For the text-containing cell, return its midpoint in [X, Y] coordinate format. 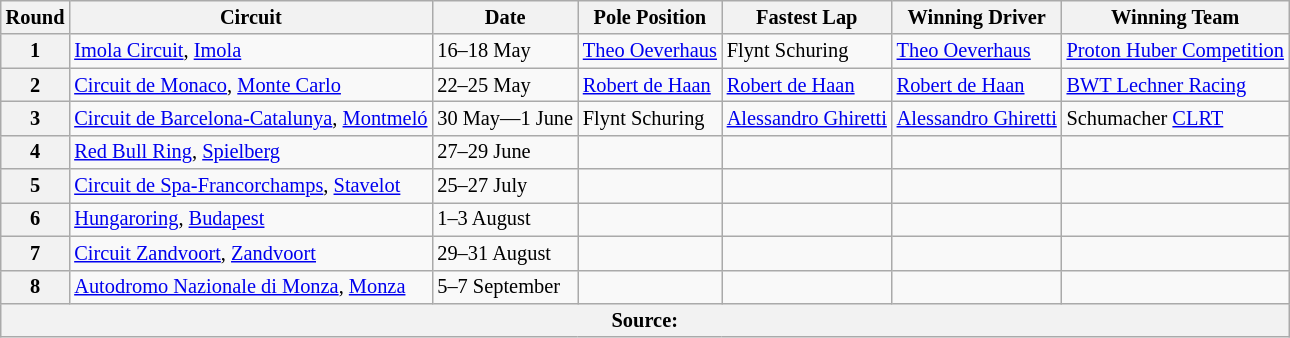
2 [36, 85]
Schumacher CLRT [1176, 118]
Pole Position [650, 17]
3 [36, 118]
Winning Team [1176, 17]
1 [36, 51]
Date [505, 17]
Hungaroring, Budapest [250, 219]
Circuit de Monaco, Monte Carlo [250, 85]
6 [36, 219]
25–27 July [505, 186]
Winning Driver [977, 17]
Circuit [250, 17]
27–29 June [505, 152]
Circuit de Barcelona-Catalunya, Montmeló [250, 118]
Imola Circuit, Imola [250, 51]
BWT Lechner Racing [1176, 85]
8 [36, 287]
4 [36, 152]
1–3 August [505, 219]
7 [36, 253]
16–18 May [505, 51]
29–31 August [505, 253]
Proton Huber Competition [1176, 51]
Fastest Lap [807, 17]
Autodromo Nazionale di Monza, Monza [250, 287]
30 May—1 June [505, 118]
5 [36, 186]
Circuit Zandvoort, Zandvoort [250, 253]
Red Bull Ring, Spielberg [250, 152]
Source: [645, 320]
22–25 May [505, 85]
Round [36, 17]
5–7 September [505, 287]
Circuit de Spa-Francorchamps, Stavelot [250, 186]
